Determine the (X, Y) coordinate at the center of the cell enclosing the given text.  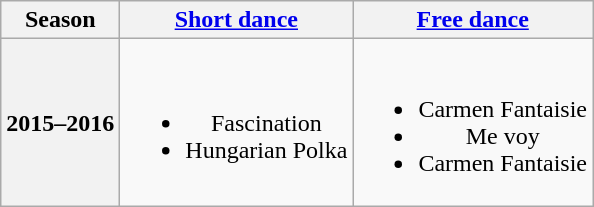
Fascination Hungarian Polka (236, 122)
Short dance (236, 20)
Free dance (473, 20)
Carmen Fantaisie Me voy Carmen Fantaisie (473, 122)
Season (60, 20)
2015–2016 (60, 122)
